Provide the [x, y] coordinate of the cell's center where the given text is located.  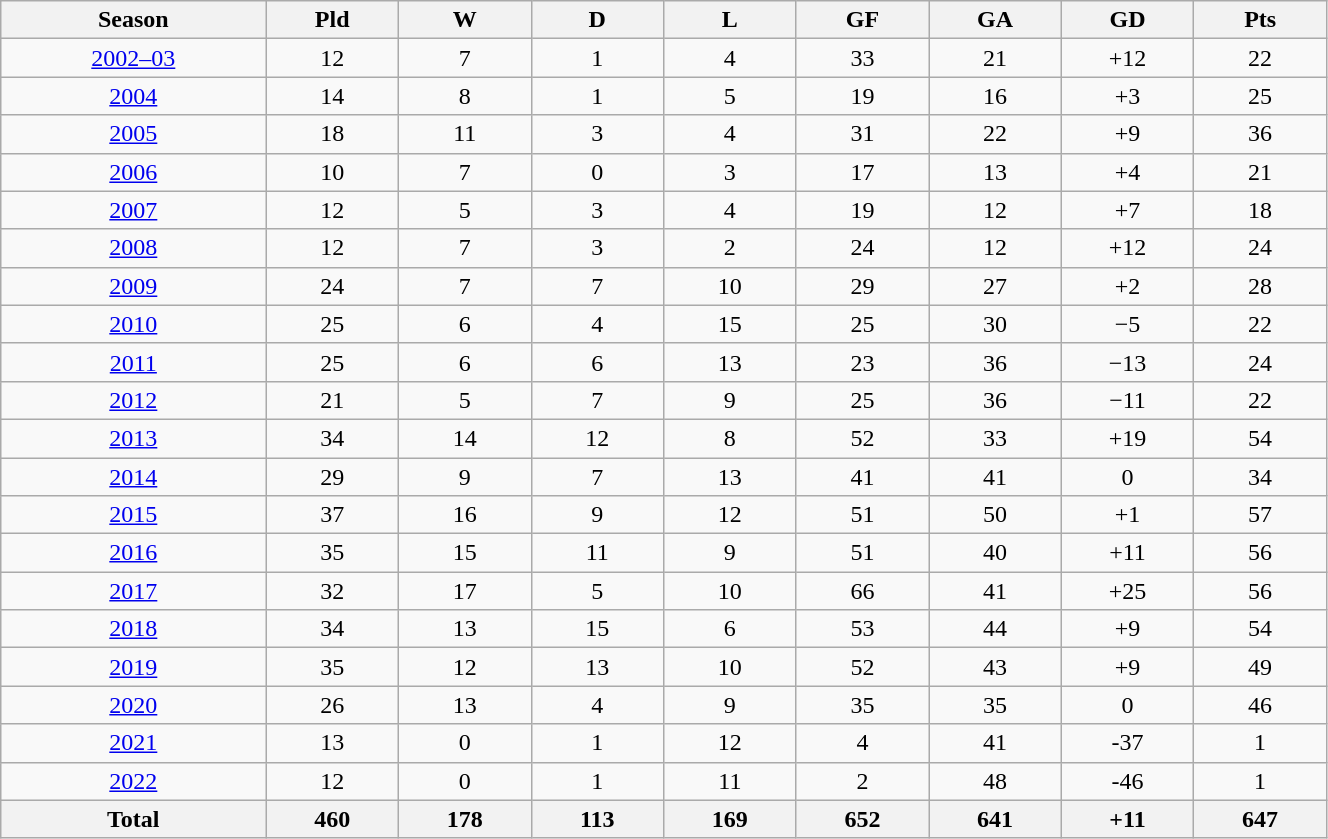
44 [996, 629]
2011 [134, 362]
Pld [332, 20]
37 [332, 515]
−5 [1128, 324]
113 [598, 819]
647 [1260, 819]
46 [1260, 705]
-37 [1128, 743]
40 [996, 553]
2006 [134, 172]
23 [862, 362]
49 [1260, 667]
W [464, 20]
2010 [134, 324]
D [598, 20]
GD [1128, 20]
−11 [1128, 400]
31 [862, 134]
2014 [134, 477]
2002–03 [134, 58]
+25 [1128, 591]
32 [332, 591]
641 [996, 819]
30 [996, 324]
43 [996, 667]
50 [996, 515]
2016 [134, 553]
2007 [134, 210]
2020 [134, 705]
+19 [1128, 438]
2013 [134, 438]
53 [862, 629]
+2 [1128, 286]
2015 [134, 515]
−13 [1128, 362]
+1 [1128, 515]
48 [996, 781]
169 [730, 819]
28 [1260, 286]
+4 [1128, 172]
66 [862, 591]
2021 [134, 743]
2005 [134, 134]
26 [332, 705]
57 [1260, 515]
GF [862, 20]
2012 [134, 400]
-46 [1128, 781]
2008 [134, 248]
Pts [1260, 20]
GA [996, 20]
460 [332, 819]
652 [862, 819]
2022 [134, 781]
+7 [1128, 210]
2009 [134, 286]
178 [464, 819]
+3 [1128, 96]
2019 [134, 667]
Total [134, 819]
2017 [134, 591]
L [730, 20]
Season [134, 20]
2004 [134, 96]
2018 [134, 629]
27 [996, 286]
